Determine the (x, y) coordinate at the center of the cell enclosing the given text.  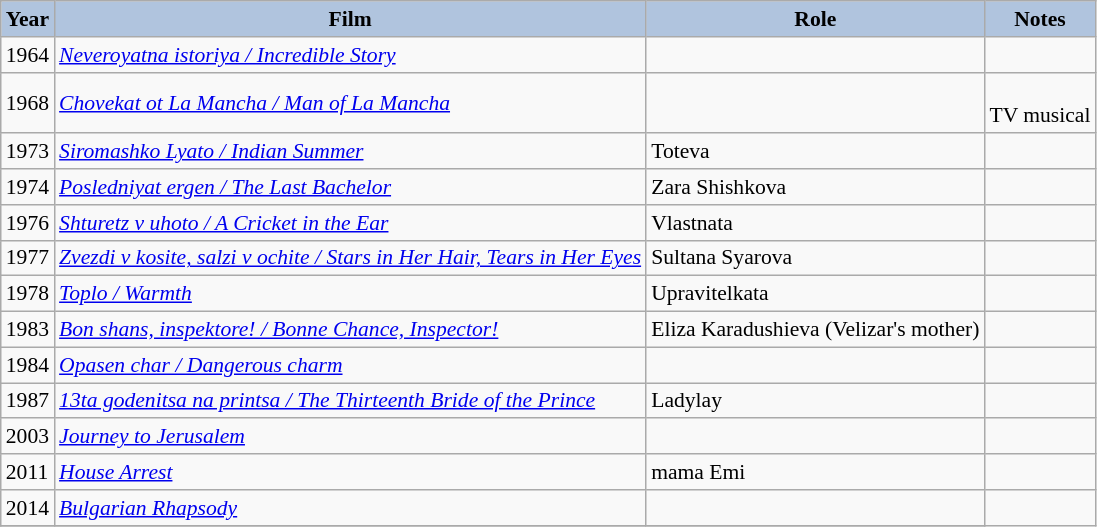
1976 (28, 223)
Vlastnata (815, 223)
Posledniyat ergen / The Last Bachelor (350, 187)
Opasen char / Dangerous charm (350, 365)
1974 (28, 187)
1973 (28, 152)
Chovekat ot La Mancha / Man of La Mancha (350, 102)
1968 (28, 102)
Role (815, 19)
2014 (28, 508)
Siromashko Lyato / Indian Summer (350, 152)
Eliza Karadushieva (Velizar's mother) (815, 330)
1977 (28, 258)
Notes (1040, 19)
1978 (28, 294)
Zara Shishkova (815, 187)
1964 (28, 55)
Ladylay (815, 401)
Shturetz v uhoto / A Cricket in the Ear (350, 223)
Toteva (815, 152)
1984 (28, 365)
Bon shans, inspektore! / Bonne Chance, Inspector! (350, 330)
2003 (28, 437)
House Arrest (350, 472)
TV musical (1040, 102)
Toplo / Warmth (350, 294)
13ta godenitsa na printsa / The Thirteenth Bride of the Prince (350, 401)
mama Emi (815, 472)
2011 (28, 472)
Neveroyatna istoriya / Incredible Story (350, 55)
Journey to Jerusalem (350, 437)
Film (350, 19)
Zvezdi v kosite, salzi v ochite / Stars in Her Hair, Tears in Her Eyes (350, 258)
Upravitelkata (815, 294)
Sultana Syarova (815, 258)
Year (28, 19)
1987 (28, 401)
Bulgarian Rhapsody (350, 508)
1983 (28, 330)
